Return [X, Y] of the center of cell containing provided text 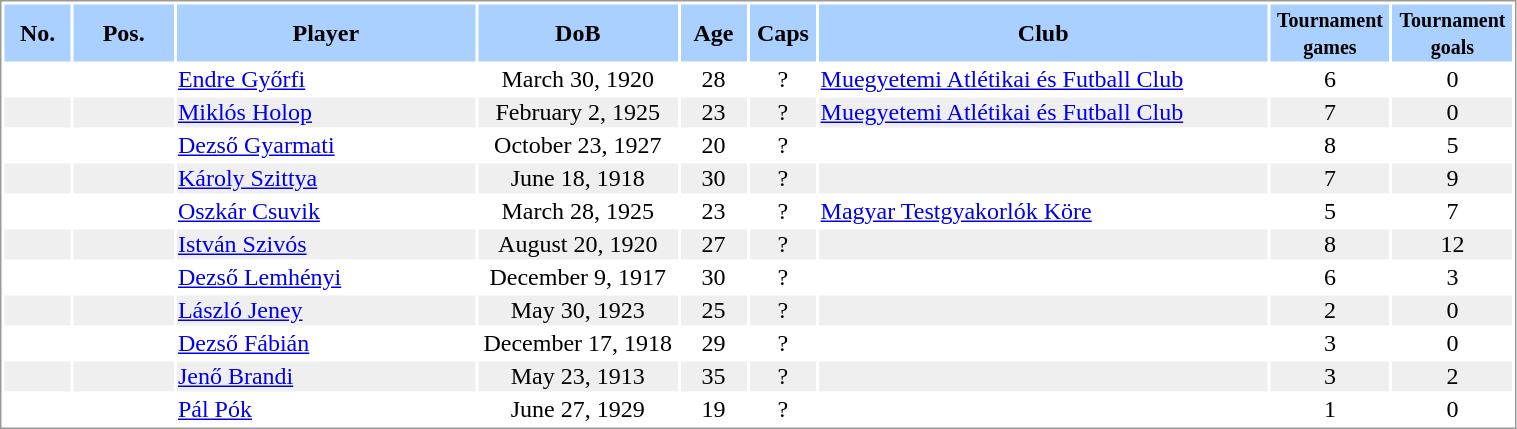
Age [713, 32]
DoB [578, 32]
May 23, 1913 [578, 377]
12 [1453, 245]
June 18, 1918 [578, 179]
No. [37, 32]
Dezső Fábián [326, 343]
February 2, 1925 [578, 113]
December 9, 1917 [578, 277]
25 [713, 311]
May 30, 1923 [578, 311]
August 20, 1920 [578, 245]
Player [326, 32]
March 28, 1925 [578, 211]
Endre Győrfi [326, 79]
Károly Szittya [326, 179]
35 [713, 377]
October 23, 1927 [578, 145]
19 [713, 409]
Dezső Lemhényi [326, 277]
28 [713, 79]
Magyar Testgyakorlók Köre [1043, 211]
Pál Pók [326, 409]
László Jeney [326, 311]
Pos. [124, 32]
Caps [783, 32]
Oszkár Csuvik [326, 211]
Tournamentgoals [1453, 32]
István Szivós [326, 245]
27 [713, 245]
1 [1330, 409]
Club [1043, 32]
June 27, 1929 [578, 409]
20 [713, 145]
Miklós Holop [326, 113]
9 [1453, 179]
Jenő Brandi [326, 377]
Dezső Gyarmati [326, 145]
Tournamentgames [1330, 32]
March 30, 1920 [578, 79]
December 17, 1918 [578, 343]
29 [713, 343]
